Extract the (x, y) coordinate from the center of the cell holding the provided text.  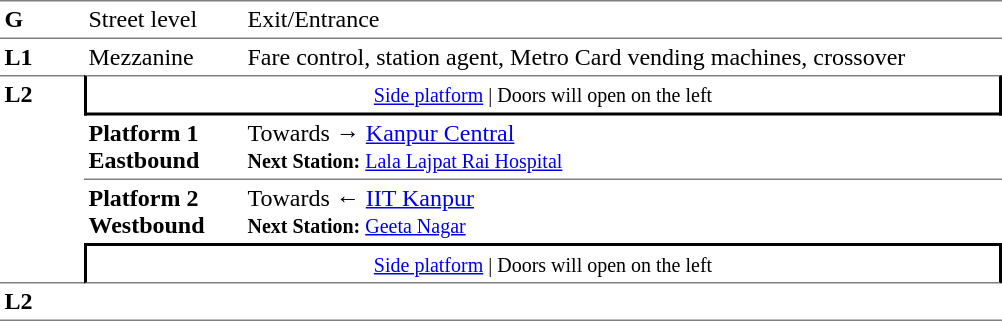
Towards → Kanpur CentralNext Station: Lala Lajpat Rai Hospital (622, 148)
Mezzanine (164, 57)
Street level (164, 20)
Platform 1Eastbound (164, 148)
Fare control, station agent, Metro Card vending machines, crossover (622, 57)
L2 (42, 179)
L1 (42, 57)
Platform 2Westbound (164, 212)
Towards ← IIT KanpurNext Station: Geeta Nagar (622, 212)
G (42, 20)
Exit/Entrance (622, 20)
